Return (X, Y) of the center of cell containing provided text 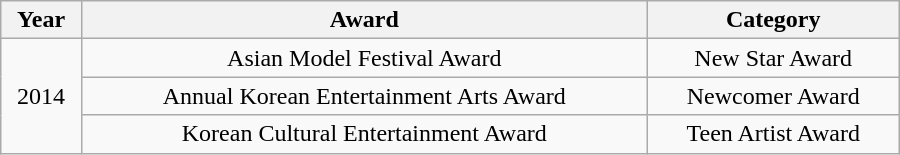
Year (42, 20)
Asian Model Festival Award (364, 58)
Annual Korean Entertainment Arts Award (364, 96)
Korean Cultural Entertainment Award (364, 134)
New Star Award (773, 58)
Teen Artist Award (773, 134)
2014 (42, 96)
Category (773, 20)
Newcomer Award (773, 96)
Award (364, 20)
